Output the (x, y) coordinate of the center of the cell containing the given text.  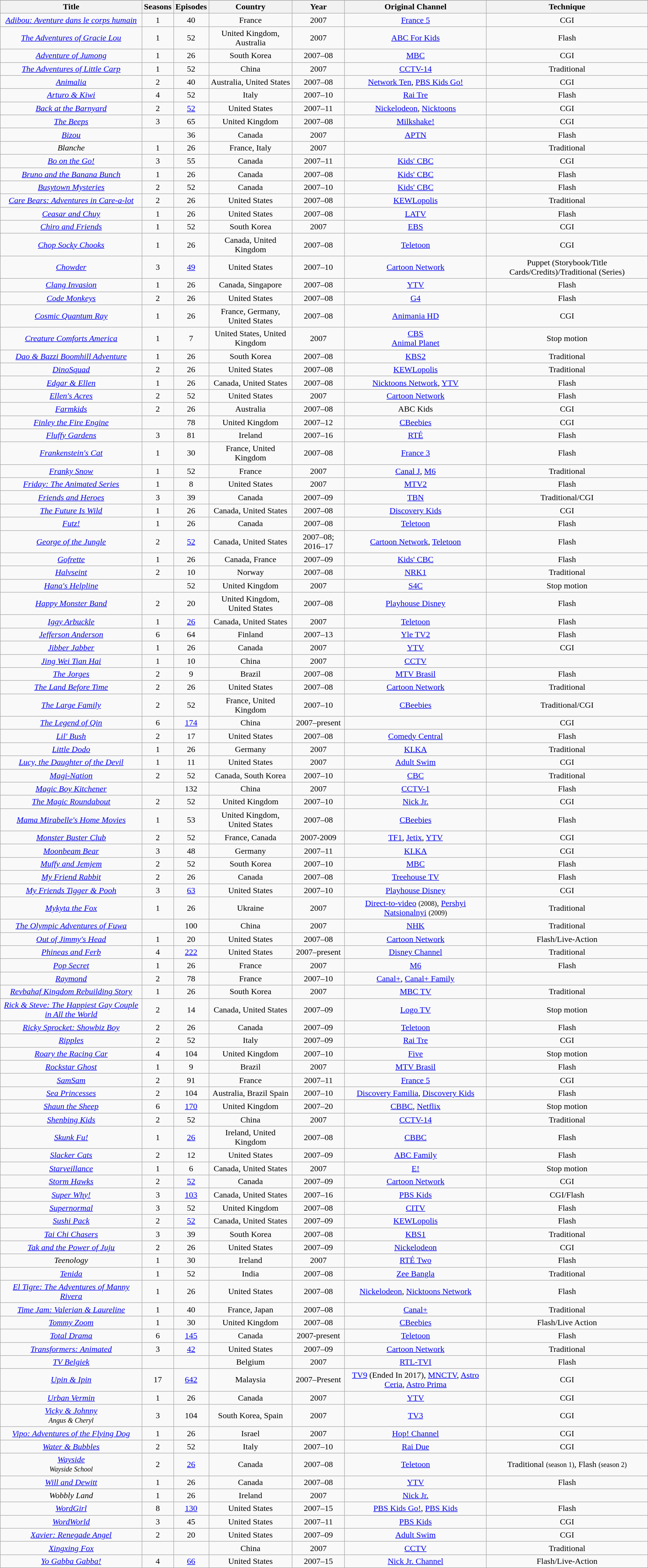
SamSam (71, 1080)
Futz! (71, 524)
Roary the Racing Car (71, 1054)
Raymond (71, 979)
Canal J, M6 (415, 471)
Teenology (71, 1260)
Logo TV (415, 1009)
Back at the Barnyard (71, 108)
Ripples (71, 1040)
Busytown Mysteries (71, 187)
Jing Wei Tian Hai (71, 661)
130 (191, 1509)
Dao & Bazzi Boomhill Adventure (71, 356)
India (251, 1274)
Super Why! (71, 1195)
Finland (251, 634)
Seasons (158, 7)
Nickelodeon (415, 1247)
Nickelodeon, Nicktoons (415, 108)
Magi-Nation (71, 776)
MBC TV (415, 992)
Chowder (71, 267)
Tak and the Power of Juju (71, 1247)
Nicktoons Network, YTV (415, 383)
WordGirl (71, 1509)
The Future Is Wild (71, 511)
MTV2 (415, 484)
Australia, United States (251, 82)
Rockstar Ghost (71, 1067)
El Tigre: The Adventures of Manny Rivera (71, 1292)
100 (191, 926)
NHK (415, 926)
81 (191, 435)
Hop! Channel (415, 1433)
Rai Due (415, 1447)
Network Ten, PBS Kids Go! (415, 82)
Care Bears: Adventures in Care-a-lot (71, 201)
Out of Jimmy's Head (71, 939)
The Jorges (71, 674)
The Large Family (71, 705)
Skunk Fu! (71, 1137)
Vicky & JohnnyAngus & Cheryl (71, 1415)
Adventure of Jumong (71, 56)
APTN (415, 135)
Cartoon Network, Teletoon (415, 542)
Sea Princesses (71, 1093)
KBS1 (415, 1234)
Arturo & Kiwi (71, 95)
France, Japan (251, 1309)
TV Belgiek (71, 1362)
11 (191, 762)
CBBC, Netflix (415, 1106)
Bizou (71, 135)
14 (191, 1009)
Lucy, the Daughter of the Devil (71, 762)
The Legend of Qin (71, 723)
65 (191, 121)
Cosmic Quantum Ray (71, 316)
2007–08; 2016–17 (318, 542)
Sushi Pack (71, 1221)
Little Dodo (71, 749)
Direct-to-video (2008), Pershyi Natsionalnyi (2009) (415, 908)
Friends and Heroes (71, 497)
222 (191, 952)
Storm Hawks (71, 1182)
49 (191, 267)
CCTV-1 (415, 789)
Treehouse TV (415, 877)
Hana's Helpline (71, 586)
Jibber Jabber (71, 648)
Country (251, 7)
Clang Invasion (71, 285)
Iggy Arbuckle (71, 621)
Will and Dewitt (71, 1482)
Transformers: Animated (71, 1349)
Mykyta the Fox (71, 908)
Yle TV2 (415, 634)
The Adventures of Gracie Lou (71, 38)
France, Canada (251, 837)
Tommy Zoom (71, 1322)
The Adventures of Little Carp (71, 69)
Time Jam: Valerian & Laureline (71, 1309)
Upin & Ipin (71, 1380)
The Olympic Adventures of Fuwa (71, 926)
CBSAnimal Planet (415, 338)
M6 (415, 965)
Blanche (71, 148)
642 (191, 1380)
Wobbly Land (71, 1495)
Canada, France (251, 559)
ABC Kids (415, 409)
TV3 (415, 1415)
WaysideWayside School (71, 1465)
NRK1 (415, 572)
Supernormal (71, 1208)
Chiro and Friends (71, 227)
Israel (251, 1433)
Jefferson Anderson (71, 634)
Happy Monster Band (71, 603)
Xavier: Renegade Angel (71, 1535)
132 (191, 789)
Frankenstein's Cat (71, 453)
Zee Bangla (415, 1274)
Animania HD (415, 316)
Shenbing Kids (71, 1120)
Gofrette (71, 559)
Revbahaf Kingdom Rebuilding Story (71, 992)
91 (191, 1080)
Friday: The Animated Series (71, 484)
RTL-TVI (415, 1362)
Canal+, Canal+ Family (415, 979)
Milkshake! (415, 121)
66 (191, 1561)
Ireland, United Kingdom (251, 1137)
Puppet (Storybook/Title Cards/Credits)/Traditional (Series) (567, 267)
42 (191, 1349)
E! (415, 1168)
EBS (415, 227)
WordWorld (71, 1522)
Australia (251, 409)
Mama Mirabelle's Home Movies (71, 820)
Urban Vermin (71, 1398)
Starveillance (71, 1168)
2007–12 (318, 422)
My Friends Tigger & Pooh (71, 890)
Ukraine (251, 908)
174 (191, 723)
S4C (415, 586)
Rick & Steve: The Happiest Gay Couple in All the World (71, 1009)
United States, United Kingdom (251, 338)
Muffy and Jemjem (71, 864)
2007-2009 (318, 837)
CBC (415, 776)
Australia, Brazil Spain (251, 1093)
7 (191, 338)
Flash/Live Action (567, 1322)
64 (191, 634)
PBS Kids Go!, PBS Kids (415, 1509)
103 (191, 1195)
Malaysia (251, 1380)
Total Drama (71, 1336)
TV9 (Ended In 2017), MNCTV, Astro Ceria, Astro Prima (415, 1380)
Pop Secret (71, 965)
Canada, South Korea (251, 776)
Canal+ (415, 1309)
CGI/Flash (567, 1195)
Ceasar and Chuy (71, 214)
Discovery Kids (415, 511)
Bruno and the Banana Bunch (71, 174)
The Beeps (71, 121)
Tai Chi Chasers (71, 1234)
RTÉ (415, 435)
France 3 (415, 453)
Traditional (season 1), Flash (season 2) (567, 1465)
CBBC (415, 1137)
TF1, Jetix, YTV (415, 837)
Moonbeam Bear (71, 851)
Lil' Bush (71, 736)
ABC For Kids (415, 38)
Discovery Familia, Discovery Kids (415, 1093)
Magic Boy Kitchener (71, 789)
TBN (415, 497)
145 (191, 1336)
Chop Socky Chooks (71, 245)
Code Monkeys (71, 298)
Franky Snow (71, 471)
Ricky Sprocket: Showbiz Boy (71, 1027)
Fluffy Gardens (71, 435)
Nickelodeon, Nicktoons Network (415, 1292)
53 (191, 820)
Year (318, 7)
Slacker Cats (71, 1155)
Disney Channel (415, 952)
Tenida (71, 1274)
Bo on the Go! (71, 161)
2007–13 (318, 634)
Comedy Central (415, 736)
Original Channel (415, 7)
55 (191, 161)
Creature Comforts America (71, 338)
170 (191, 1106)
Episodes (191, 7)
KBS2 (415, 356)
Nick Jr. Channel (415, 1561)
Canada, Singapore (251, 285)
Belgium (251, 1362)
Five (415, 1054)
My Friend Rabbit (71, 877)
France, Italy (251, 148)
63 (191, 890)
Shaun the Sheep (71, 1106)
2007–20 (318, 1106)
12 (191, 1155)
Norway (251, 572)
Ellen's Acres (71, 396)
LATV (415, 214)
Canada, United Kingdom (251, 245)
Xingxing Fox (71, 1548)
Technique (567, 7)
United Kingdom, Australia (251, 38)
George of the Jungle (71, 542)
ABC Family (415, 1155)
45 (191, 1522)
Title (71, 7)
DinoSquad (71, 369)
France, Germany, United States (251, 316)
G4 (415, 298)
The Land Before Time (71, 687)
Animalia (71, 82)
CITV (415, 1208)
Farmkids (71, 409)
Water & Bubbles (71, 1447)
Finley the Fire Engine (71, 422)
2007–Present (318, 1380)
Vipo: Adventures of the Flying Dog (71, 1433)
The Magic Roundabout (71, 802)
RTÉ Two (415, 1260)
Phineas and Ferb (71, 952)
Monster Buster Club (71, 837)
Edgar & Ellen (71, 383)
Halvseint (71, 572)
36 (191, 135)
Adibou: Aventure dans le corps humain (71, 20)
South Korea, Spain (251, 1415)
Yo Gabba Gabba! (71, 1561)
2007-present (318, 1336)
48 (191, 851)
